Find where the given text appears and provide that cell's center as (x, y) coordinate. 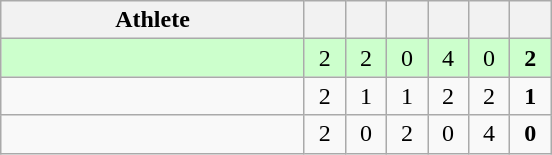
Athlete (153, 20)
